Locate the cell with the specified text and output its (x, y) center coordinate. 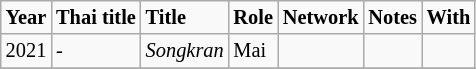
Title (185, 17)
Network (321, 17)
Thai title (96, 17)
Mai (254, 51)
Year (26, 17)
Songkran (185, 51)
With (448, 17)
Notes (392, 17)
- (96, 51)
2021 (26, 51)
Role (254, 17)
